Provide the (X, Y) coordinate of the cell's center where the given text is located.  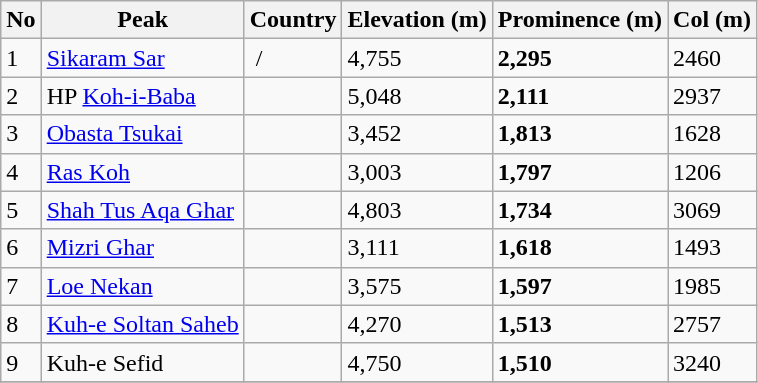
1206 (712, 172)
1,513 (580, 324)
2,111 (580, 96)
6 (21, 248)
Country (293, 20)
1,618 (580, 248)
Sikaram Sar (142, 58)
4,755 (417, 58)
Loe Nekan (142, 286)
1,797 (580, 172)
/ (293, 58)
Ras Koh (142, 172)
2937 (712, 96)
1 (21, 58)
4,750 (417, 362)
3069 (712, 210)
3240 (712, 362)
9 (21, 362)
1,813 (580, 134)
2 (21, 96)
Mizri Ghar (142, 248)
HP Koh-i-Baba (142, 96)
No (21, 20)
1628 (712, 134)
3,111 (417, 248)
4 (21, 172)
1,510 (580, 362)
2460 (712, 58)
1985 (712, 286)
8 (21, 324)
3,003 (417, 172)
3 (21, 134)
3,575 (417, 286)
2757 (712, 324)
3,452 (417, 134)
Kuh-e Soltan Saheb (142, 324)
2,295 (580, 58)
7 (21, 286)
Col (m) (712, 20)
Shah Tus Aqa Ghar (142, 210)
Peak (142, 20)
5,048 (417, 96)
1,734 (580, 210)
Obasta Tsukai (142, 134)
4,803 (417, 210)
Kuh-e Sefid (142, 362)
5 (21, 210)
Elevation (m) (417, 20)
Prominence (m) (580, 20)
1493 (712, 248)
1,597 (580, 286)
4,270 (417, 324)
